Scan for the cell matching the given text and deliver its [x, y] coordinate at center. 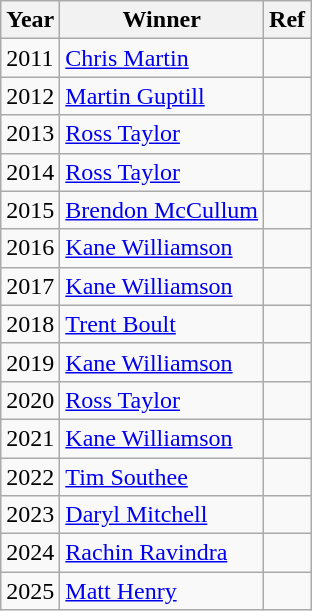
Martin Guptill [162, 96]
2023 [30, 515]
Daryl Mitchell [162, 515]
2019 [30, 362]
2021 [30, 438]
Winner [162, 20]
2025 [30, 591]
2015 [30, 210]
Tim Southee [162, 477]
2017 [30, 286]
Year [30, 20]
Matt Henry [162, 591]
2020 [30, 400]
2024 [30, 553]
Ref [288, 20]
2012 [30, 96]
2011 [30, 58]
Brendon McCullum [162, 210]
Chris Martin [162, 58]
2018 [30, 324]
2014 [30, 172]
2022 [30, 477]
Rachin Ravindra [162, 553]
2016 [30, 248]
2013 [30, 134]
Trent Boult [162, 324]
